For the text-containing cell, return its midpoint in (X, Y) coordinate format. 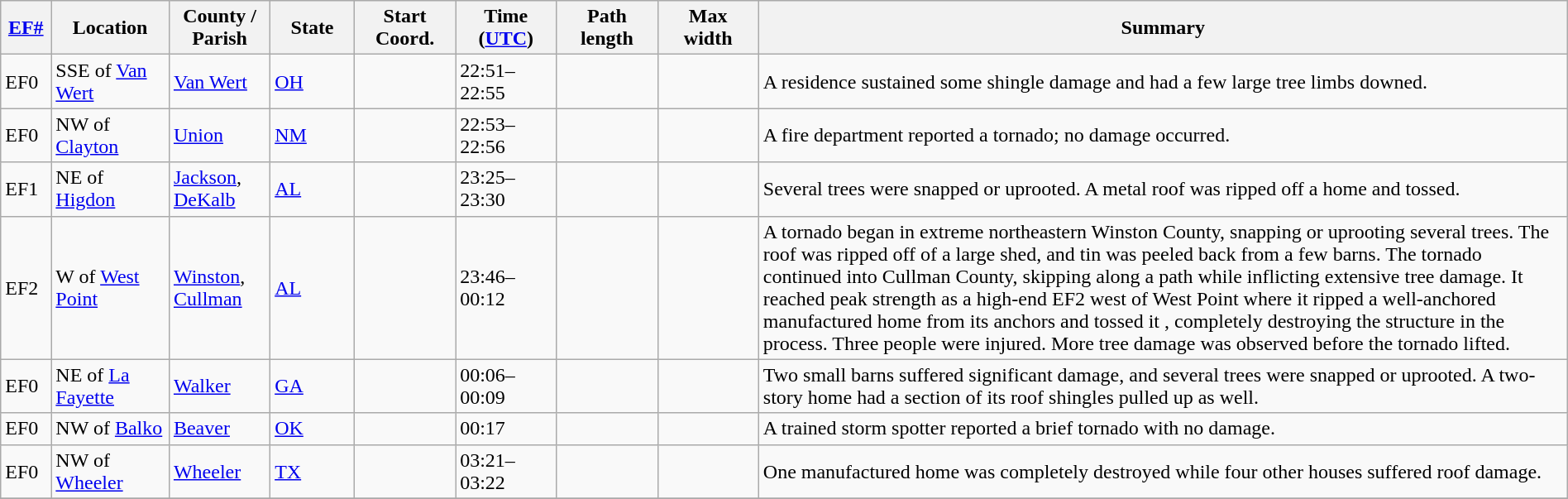
EF# (26, 28)
23:25–23:30 (506, 189)
One manufactured home was completely destroyed while four other houses suffered roof damage. (1163, 472)
NE of La Fayette (111, 386)
TX (313, 472)
Van Wert (219, 81)
A fire department reported a tornado; no damage occurred. (1163, 136)
Path length (607, 28)
Time (UTC) (506, 28)
Union (219, 136)
Beaver (219, 429)
Jackson, DeKalb (219, 189)
00:17 (506, 429)
EF2 (26, 288)
SSE of Van Wert (111, 81)
OK (313, 429)
Location (111, 28)
23:46–00:12 (506, 288)
NM (313, 136)
Start Coord. (404, 28)
Walker (219, 386)
GA (313, 386)
Summary (1163, 28)
Wheeler (219, 472)
22:53–22:56 (506, 136)
NW of Wheeler (111, 472)
County / Parish (219, 28)
State (313, 28)
Max width (708, 28)
Winston, Cullman (219, 288)
Several trees were snapped or uprooted. A metal roof was ripped off a home and tossed. (1163, 189)
A trained storm spotter reported a brief tornado with no damage. (1163, 429)
NE of Higdon (111, 189)
A residence sustained some shingle damage and had a few large tree limbs downed. (1163, 81)
W of West Point (111, 288)
03:21–03:22 (506, 472)
00:06–00:09 (506, 386)
22:51–22:55 (506, 81)
NW of Clayton (111, 136)
OH (313, 81)
EF1 (26, 189)
NW of Balko (111, 429)
